Capture the cell that displays the provided text and extract its (X, Y) central coordinate. 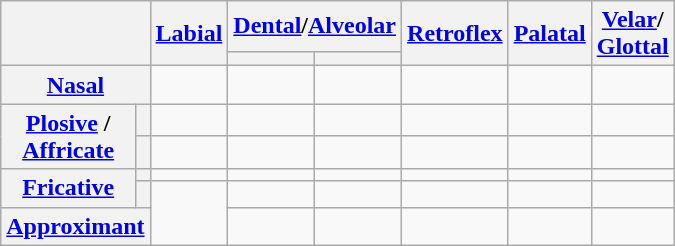
Palatal (550, 34)
Dental/Alveolar (315, 26)
Approximant (76, 226)
Nasal (76, 85)
Velar/Glottal (632, 34)
Plosive /Affricate (68, 136)
Labial (189, 34)
Fricative (68, 188)
Retroflex (456, 34)
